Identify which cell holds the provided text, then report its [X, Y] central coordinate. 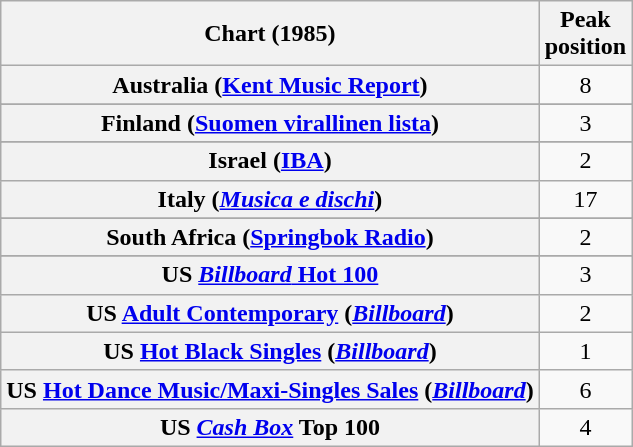
Chart (1985) [270, 34]
8 [585, 85]
Peakposition [585, 34]
Finland (Suomen virallinen lista) [270, 123]
US Billboard Hot 100 [270, 275]
17 [585, 199]
US Hot Black Singles (Billboard) [270, 351]
South Africa (Springbok Radio) [270, 237]
6 [585, 389]
US Adult Contemporary (Billboard) [270, 313]
4 [585, 427]
Israel (IBA) [270, 161]
Italy (Musica e dischi) [270, 199]
1 [585, 351]
US Cash Box Top 100 [270, 427]
Australia (Kent Music Report) [270, 85]
US Hot Dance Music/Maxi-Singles Sales (Billboard) [270, 389]
